Return [X, Y] of the center of cell containing provided text 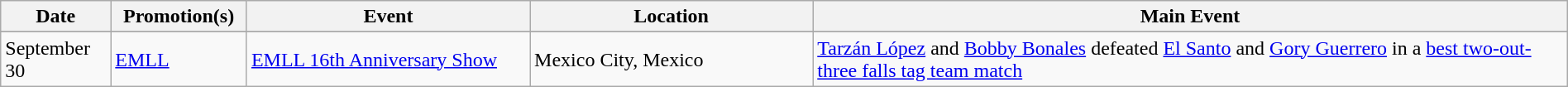
Promotion(s) [179, 17]
Mexico City, Mexico [672, 60]
Main Event [1191, 17]
EMLL [179, 60]
Tarzán López and Bobby Bonales defeated El Santo and Gory Guerrero in a best two-out-three falls tag team match [1191, 60]
Location [672, 17]
Event [388, 17]
September 30 [56, 60]
EMLL 16th Anniversary Show [388, 60]
Date [56, 17]
